Find where the given text appears and provide that cell's center as (X, Y) coordinate. 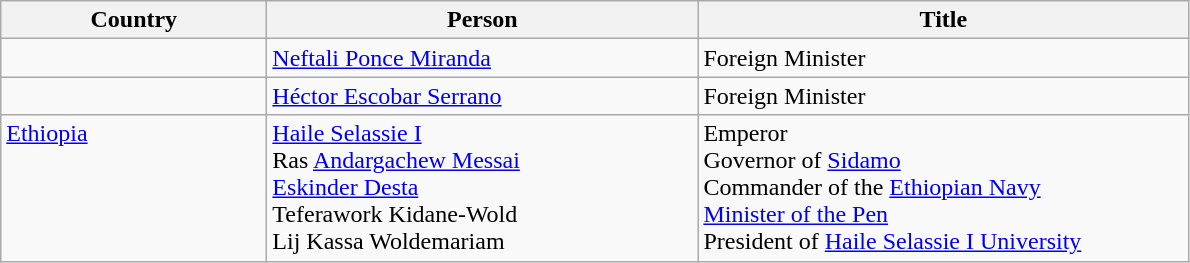
EmperorGovernor of SidamoCommander of the Ethiopian NavyMinister of the PenPresident of Haile Selassie I University (944, 188)
Person (482, 20)
Ethiopia (134, 188)
Title (944, 20)
Country (134, 20)
Haile Selassie IRas Andargachew MessaiEskinder DestaTeferawork Kidane-WoldLij Kassa Woldemariam (482, 188)
Neftali Ponce Miranda (482, 58)
Héctor Escobar Serrano (482, 96)
